Provide the (X, Y) coordinate of the cell's center where the given text is located.  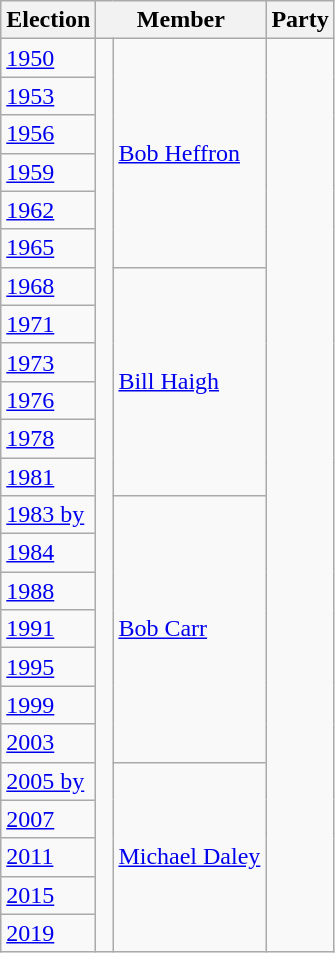
1991 (48, 629)
Bob Carr (190, 629)
1950 (48, 58)
2011 (48, 857)
1981 (48, 477)
Member (181, 20)
1988 (48, 591)
2015 (48, 895)
1971 (48, 324)
2007 (48, 819)
Bob Heffron (190, 153)
Election (48, 20)
2019 (48, 933)
1956 (48, 134)
1973 (48, 362)
1953 (48, 96)
1983 by (48, 515)
2005 by (48, 781)
Bill Haigh (190, 381)
1995 (48, 667)
2003 (48, 743)
Party (300, 20)
1976 (48, 400)
1984 (48, 553)
1968 (48, 286)
1959 (48, 172)
1962 (48, 210)
Michael Daley (190, 857)
1978 (48, 438)
1965 (48, 248)
1999 (48, 705)
